For the text-containing cell, return its midpoint in [X, Y] coordinate format. 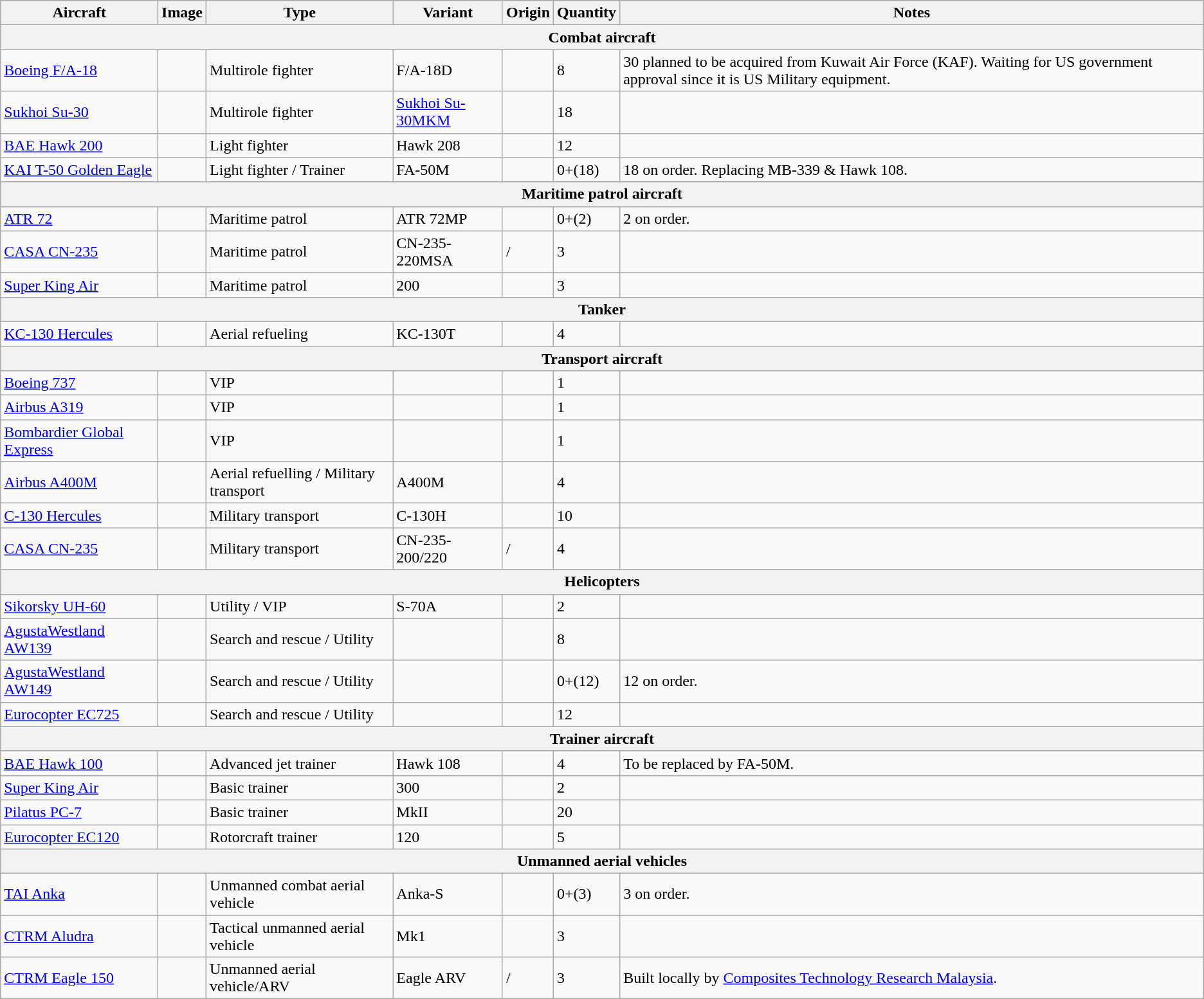
AgustaWestland AW149 [80, 681]
Variant [448, 13]
Airbus A400M [80, 482]
KAI T-50 Golden Eagle [80, 170]
Aerial refuelling / Military transport [300, 482]
Helicopters [602, 582]
2 on order. [912, 219]
C-130 Hercules [80, 516]
Notes [912, 13]
Unmanned aerial vehicles [602, 861]
Light fighter [300, 145]
Utility / VIP [300, 606]
Transport aircraft [602, 358]
12 on order. [912, 681]
Pilatus PC-7 [80, 812]
120 [448, 836]
Sikorsky UH-60 [80, 606]
Mk1 [448, 936]
Sukhoi Su-30MKM [448, 112]
Quantity [587, 13]
KC-130 Hercules [80, 334]
300 [448, 788]
5 [587, 836]
Maritime patrol aircraft [602, 194]
TAI Anka [80, 895]
Eurocopter EC725 [80, 714]
AgustaWestland AW139 [80, 639]
Combat aircraft [602, 37]
18 [587, 112]
ATR 72MP [448, 219]
A400M [448, 482]
Eagle ARV [448, 978]
CN-235-220MSA [448, 252]
Boeing 737 [80, 383]
Type [300, 13]
MkII [448, 812]
Rotorcraft trainer [300, 836]
Tanker [602, 309]
Tactical unmanned aerial vehicle [300, 936]
20 [587, 812]
Advanced jet trainer [300, 763]
Boeing F/A-18 [80, 71]
Unmanned aerial vehicle/ARV [300, 978]
CTRM Aludra [80, 936]
S-70A [448, 606]
10 [587, 516]
Hawk 108 [448, 763]
Origin [527, 13]
Hawk 208 [448, 145]
30 planned to be acquired from Kuwait Air Force (KAF). Waiting for US government approval since it is US Military equipment. [912, 71]
0+(18) [587, 170]
Built locally by Composites Technology Research Malaysia. [912, 978]
FA-50M [448, 170]
Airbus A319 [80, 408]
KC-130T [448, 334]
0+(3) [587, 895]
200 [448, 285]
3 on order. [912, 895]
ATR 72 [80, 219]
Light fighter / Trainer [300, 170]
Image [183, 13]
Aircraft [80, 13]
C-130H [448, 516]
Unmanned combat aerial vehicle [300, 895]
Sukhoi Su-30 [80, 112]
18 on order. Replacing MB-339 & Hawk 108. [912, 170]
Anka-S [448, 895]
Trainer aircraft [602, 739]
Eurocopter EC120 [80, 836]
Bombardier Global Express [80, 441]
CTRM Eagle 150 [80, 978]
0+(12) [587, 681]
To be replaced by FA-50M. [912, 763]
BAE Hawk 200 [80, 145]
0+(2) [587, 219]
BAE Hawk 100 [80, 763]
CN-235-200/220 [448, 549]
F/A-18D [448, 71]
Aerial refueling [300, 334]
